Return [x, y] of the center of cell containing provided text 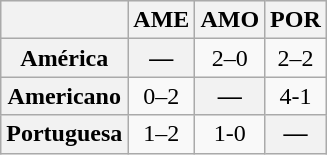
POR [296, 20]
0–2 [162, 96]
1-0 [230, 134]
AME [162, 20]
AMO [230, 20]
Americano [64, 96]
América [64, 58]
2–0 [230, 58]
1–2 [162, 134]
2–2 [296, 58]
4-1 [296, 96]
Portuguesa [64, 134]
